Output the (x, y) coordinate of the center of the cell containing the given text.  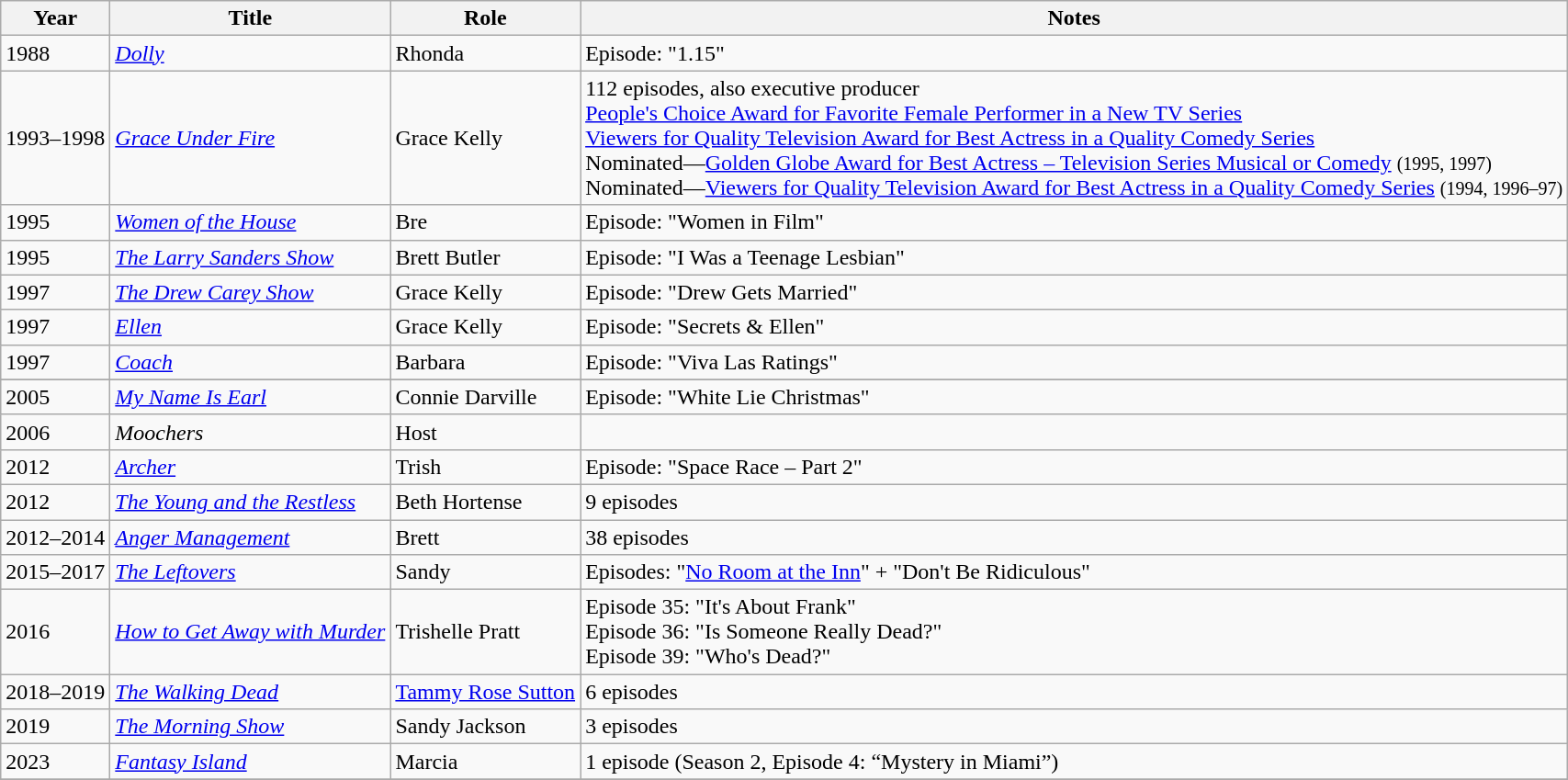
My Name Is Earl (250, 397)
The Young and the Restless (250, 502)
2015–2017 (55, 572)
The Walking Dead (250, 692)
Sandy Jackson (485, 727)
2006 (55, 432)
Brett (485, 537)
Trish (485, 467)
The Larry Sanders Show (250, 257)
Connie Darville (485, 397)
2019 (55, 727)
Episode: "I Was a Teenage Lesbian" (1075, 257)
1 episode (Season 2, Episode 4: “Mystery in Miami”) (1075, 762)
Anger Management (250, 537)
Role (485, 18)
Fantasy Island (250, 762)
Brett Butler (485, 257)
Trishelle Pratt (485, 632)
Archer (250, 467)
38 episodes (1075, 537)
Notes (1075, 18)
Episode: "Viva Las Ratings" (1075, 362)
3 episodes (1075, 727)
Barbara (485, 362)
Bre (485, 222)
2023 (55, 762)
Year (55, 18)
Episode 35: "It's About Frank"Episode 36: "Is Someone Really Dead?"Episode 39: "Who's Dead?" (1075, 632)
Sandy (485, 572)
Beth Hortense (485, 502)
The Drew Carey Show (250, 292)
Rhonda (485, 53)
Tammy Rose Sutton (485, 692)
The Morning Show (250, 727)
Dolly (250, 53)
Episode: "Secrets & Ellen" (1075, 327)
9 episodes (1075, 502)
How to Get Away with Murder (250, 632)
Title (250, 18)
Ellen (250, 327)
2018–2019 (55, 692)
Moochers (250, 432)
Coach (250, 362)
Episode: "Women in Film" (1075, 222)
1988 (55, 53)
The Leftovers (250, 572)
Episode: "Drew Gets Married" (1075, 292)
2012–2014 (55, 537)
Episode: "1.15" (1075, 53)
Grace Under Fire (250, 138)
6 episodes (1075, 692)
Women of the House (250, 222)
1993–1998 (55, 138)
Episode: "White Lie Christmas" (1075, 397)
2016 (55, 632)
Host (485, 432)
2005 (55, 397)
Episodes: "No Room at the Inn" + "Don't Be Ridiculous" (1075, 572)
Episode: "Space Race – Part 2" (1075, 467)
Marcia (485, 762)
